Scan for the cell matching the given text and deliver its [x, y] coordinate at center. 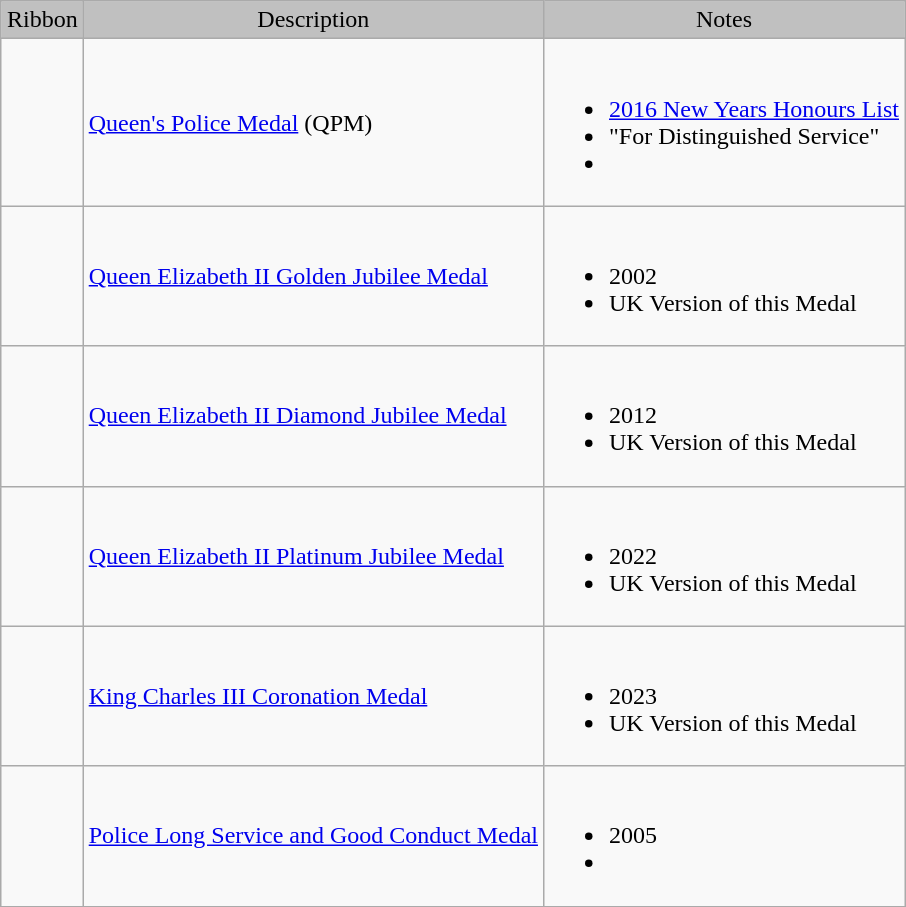
Ribbon [42, 20]
2002UK Version of this Medal [724, 276]
Police Long Service and Good Conduct Medal [313, 836]
2016 New Years Honours List"For Distinguished Service" [724, 122]
Notes [724, 20]
King Charles III Coronation Medal [313, 696]
Queen Elizabeth II Platinum Jubilee Medal [313, 556]
Queen Elizabeth II Golden Jubilee Medal [313, 276]
2005 [724, 836]
2012UK Version of this Medal [724, 416]
2023UK Version of this Medal [724, 696]
2022UK Version of this Medal [724, 556]
Queen's Police Medal (QPM) [313, 122]
Description [313, 20]
Queen Elizabeth II Diamond Jubilee Medal [313, 416]
